Capture the cell that displays the provided text and extract its (X, Y) central coordinate. 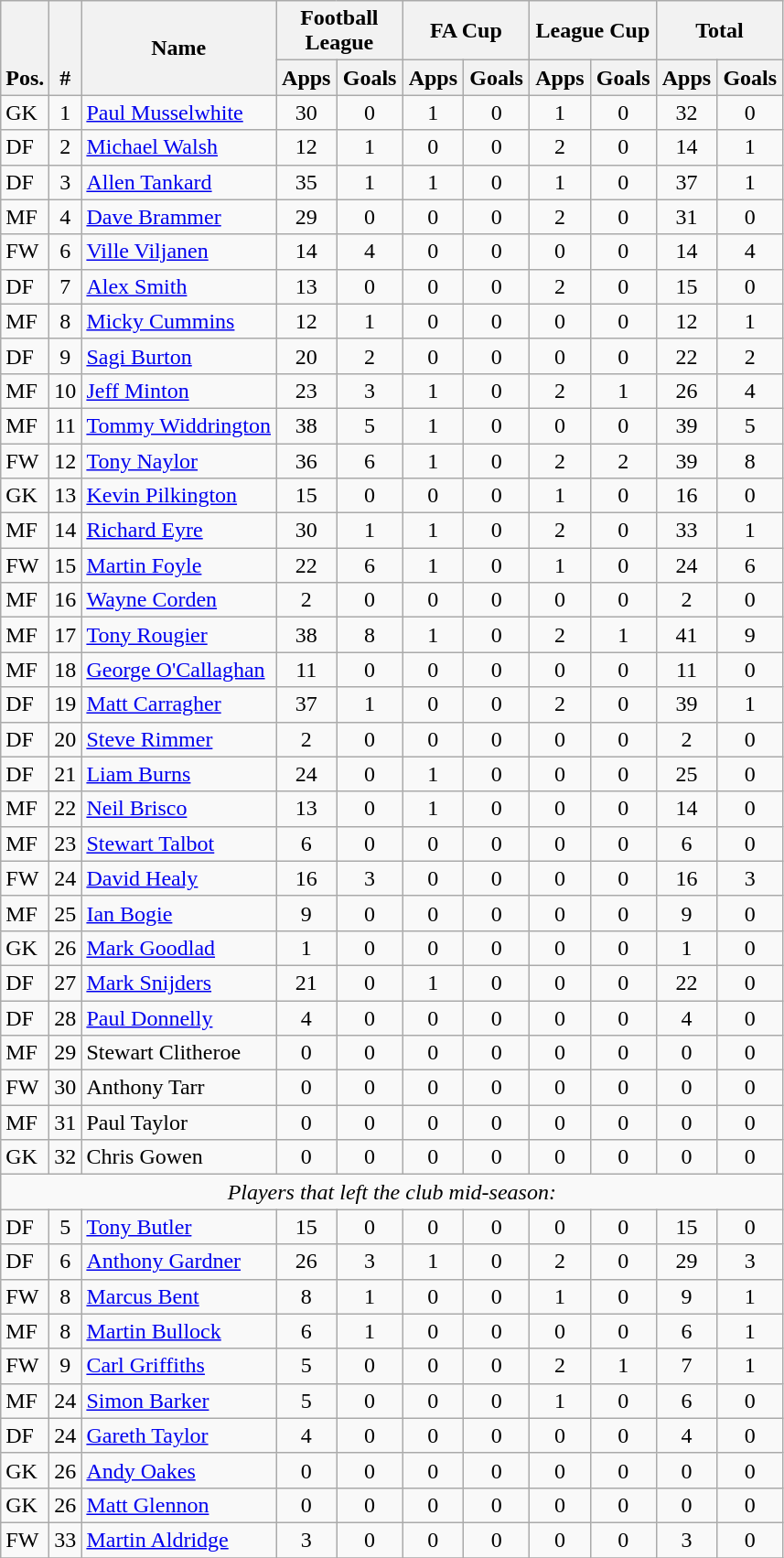
Alex Smith (179, 286)
Richard Eyre (179, 531)
Football League (340, 31)
Kevin Pilkington (179, 496)
Allen Tankard (179, 182)
Michael Walsh (179, 147)
Martin Bullock (179, 1331)
Liam Burns (179, 774)
36 (307, 460)
Simon Barker (179, 1401)
George O'Callaghan (179, 670)
19 (66, 704)
Matt Glennon (179, 1505)
Stewart Clitheroe (179, 1053)
Gareth Taylor (179, 1435)
10 (66, 391)
Sagi Burton (179, 356)
Tony Rougier (179, 635)
Micky Cummins (179, 321)
Tony Butler (179, 1227)
28 (66, 1018)
# (66, 48)
Pos. (26, 48)
Wayne Corden (179, 600)
Carl Griffiths (179, 1366)
Stewart Talbot (179, 843)
Matt Carragher (179, 704)
Anthony Tarr (179, 1088)
35 (307, 182)
Paul Musselwhite (179, 113)
Total (719, 31)
27 (66, 983)
Ian Bogie (179, 913)
Martin Aldridge (179, 1540)
Paul Taylor (179, 1123)
41 (686, 635)
Chris Gowen (179, 1157)
FA Cup (467, 31)
Tony Naylor (179, 460)
Mark Snijders (179, 983)
League Cup (593, 31)
18 (66, 670)
Martin Foyle (179, 565)
17 (66, 635)
Dave Brammer (179, 217)
Paul Donnelly (179, 1018)
Mark Goodlad (179, 948)
Tommy Widdrington (179, 425)
Marcus Bent (179, 1296)
Name (179, 48)
Neil Brisco (179, 809)
Ville Viljanen (179, 252)
Steve Rimmer (179, 739)
Andy Oakes (179, 1470)
Anthony Gardner (179, 1262)
David Healy (179, 878)
Players that left the club mid-season: (392, 1192)
Jeff Minton (179, 391)
